Search for the cell housing the specified text and yield its [X, Y] center coordinate. 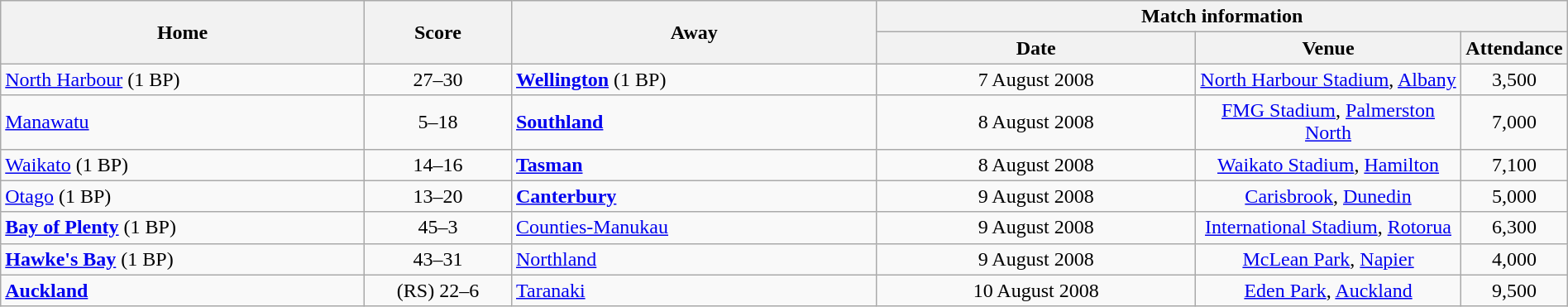
5,000 [1514, 196]
Taranaki [694, 290]
10 August 2008 [1035, 290]
7,100 [1514, 165]
6,300 [1514, 228]
Away [694, 32]
Southland [694, 122]
Waikato Stadium, Hamilton [1328, 165]
FMG Stadium, Palmerston North [1328, 122]
4,000 [1514, 259]
Venue [1328, 48]
7,000 [1514, 122]
Home [183, 32]
7 August 2008 [1035, 79]
27–30 [437, 79]
5–18 [437, 122]
Tasman [694, 165]
Waikato (1 BP) [183, 165]
Attendance [1514, 48]
43–31 [437, 259]
Hawke's Bay (1 BP) [183, 259]
(RS) 22–6 [437, 290]
North Harbour Stadium, Albany [1328, 79]
Otago (1 BP) [183, 196]
45–3 [437, 228]
9,500 [1514, 290]
Manawatu [183, 122]
Bay of Plenty (1 BP) [183, 228]
Eden Park, Auckland [1328, 290]
Match information [1222, 17]
Score [437, 32]
13–20 [437, 196]
Auckland [183, 290]
Date [1035, 48]
Northland [694, 259]
3,500 [1514, 79]
Counties-Manukau [694, 228]
McLean Park, Napier [1328, 259]
14–16 [437, 165]
Wellington (1 BP) [694, 79]
Carisbrook, Dunedin [1328, 196]
Canterbury [694, 196]
International Stadium, Rotorua [1328, 228]
North Harbour (1 BP) [183, 79]
